Determine the (x, y) coordinate at the center of the cell enclosing the given text.  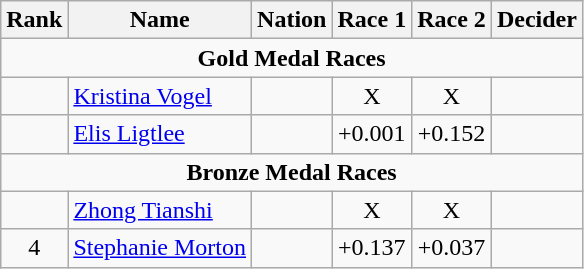
Decider (536, 20)
Rank (34, 20)
Zhong Tianshi (160, 210)
Elis Ligtlee (160, 134)
Gold Medal Races (292, 58)
+0.152 (452, 134)
Race 1 (372, 20)
Race 2 (452, 20)
+0.001 (372, 134)
+0.137 (372, 248)
Name (160, 20)
4 (34, 248)
+0.037 (452, 248)
Nation (292, 20)
Bronze Medal Races (292, 172)
Stephanie Morton (160, 248)
Kristina Vogel (160, 96)
